Find where the given text appears and provide that cell's center as (x, y) coordinate. 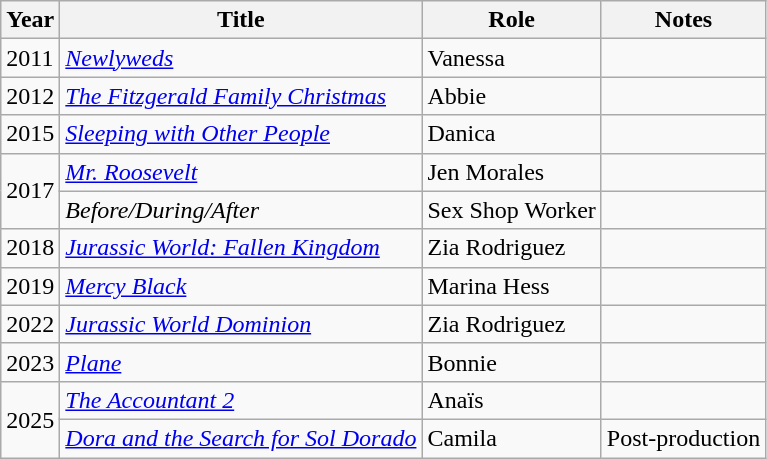
2011 (30, 58)
Danica (512, 134)
2017 (30, 191)
Jurassic World: Fallen Kingdom (241, 248)
Marina Hess (512, 286)
Bonnie (512, 362)
2022 (30, 324)
Title (241, 20)
Role (512, 20)
Abbie (512, 96)
Anaïs (512, 400)
Newlyweds (241, 58)
Notes (683, 20)
2025 (30, 419)
Sleeping with Other People (241, 134)
Year (30, 20)
Plane (241, 362)
Vanessa (512, 58)
Camila (512, 438)
Mercy Black (241, 286)
Sex Shop Worker (512, 210)
Jurassic World Dominion (241, 324)
The Fitzgerald Family Christmas (241, 96)
2019 (30, 286)
The Accountant 2 (241, 400)
2023 (30, 362)
Dora and the Search for Sol Dorado (241, 438)
Mr. Roosevelt (241, 172)
2012 (30, 96)
Before/During/After (241, 210)
Jen Morales (512, 172)
Post-production (683, 438)
2015 (30, 134)
2018 (30, 248)
